Output the (x, y) coordinate of the center of the cell containing the given text.  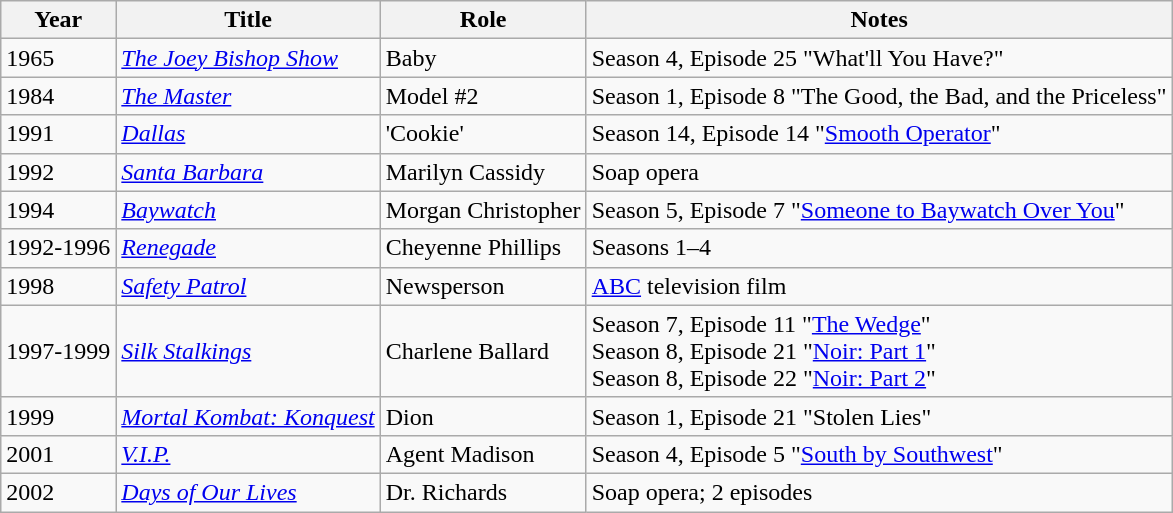
Santa Barbara (248, 172)
The Master (248, 96)
Soap opera (879, 172)
'Cookie' (483, 134)
Season 1, Episode 8 "The Good, the Bad, and the Priceless" (879, 96)
Days of Our Lives (248, 492)
Renegade (248, 248)
Dr. Richards (483, 492)
Baby (483, 58)
Season 1, Episode 21 "Stolen Lies" (879, 416)
Title (248, 20)
1991 (58, 134)
1984 (58, 96)
1999 (58, 416)
Seasons 1–4 (879, 248)
Season 5, Episode 7 "Someone to Baywatch Over You" (879, 210)
Newsperson (483, 286)
2001 (58, 454)
Season 14, Episode 14 "Smooth Operator" (879, 134)
1965 (58, 58)
Silk Stalkings (248, 351)
1992 (58, 172)
Season 7, Episode 11 "The Wedge" Season 8, Episode 21 "Noir: Part 1" Season 8, Episode 22 "Noir: Part 2" (879, 351)
2002 (58, 492)
Model #2 (483, 96)
Dion (483, 416)
Safety Patrol (248, 286)
1992-1996 (58, 248)
Morgan Christopher (483, 210)
Year (58, 20)
Notes (879, 20)
V.I.P. (248, 454)
Baywatch (248, 210)
Season 4, Episode 25 "What'll You Have?" (879, 58)
Soap opera; 2 episodes (879, 492)
Dallas (248, 134)
1994 (58, 210)
1998 (58, 286)
Charlene Ballard (483, 351)
Marilyn Cassidy (483, 172)
ABC television film (879, 286)
Agent Madison (483, 454)
The Joey Bishop Show (248, 58)
Season 4, Episode 5 "South by Southwest" (879, 454)
Mortal Kombat: Konquest (248, 416)
Cheyenne Phillips (483, 248)
1997-1999 (58, 351)
Role (483, 20)
